Output the (x, y) coordinate of the center of the cell containing the given text.  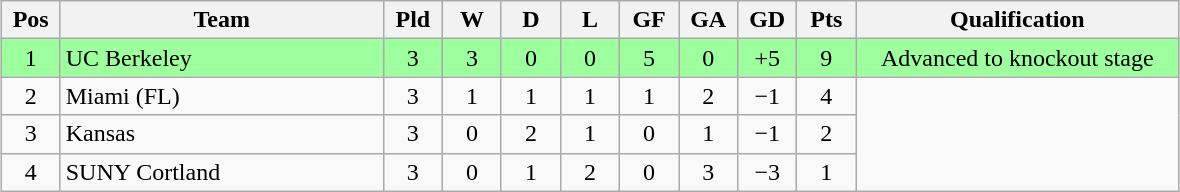
Pos (30, 20)
Kansas (222, 134)
Pld (412, 20)
Pts (826, 20)
W (472, 20)
GD (768, 20)
Team (222, 20)
9 (826, 58)
Qualification (1018, 20)
Miami (FL) (222, 96)
GA (708, 20)
D (530, 20)
UC Berkeley (222, 58)
SUNY Cortland (222, 172)
L (590, 20)
GF (650, 20)
+5 (768, 58)
5 (650, 58)
Advanced to knockout stage (1018, 58)
−3 (768, 172)
